Output the (x, y) coordinate of the center of the cell containing the given text.  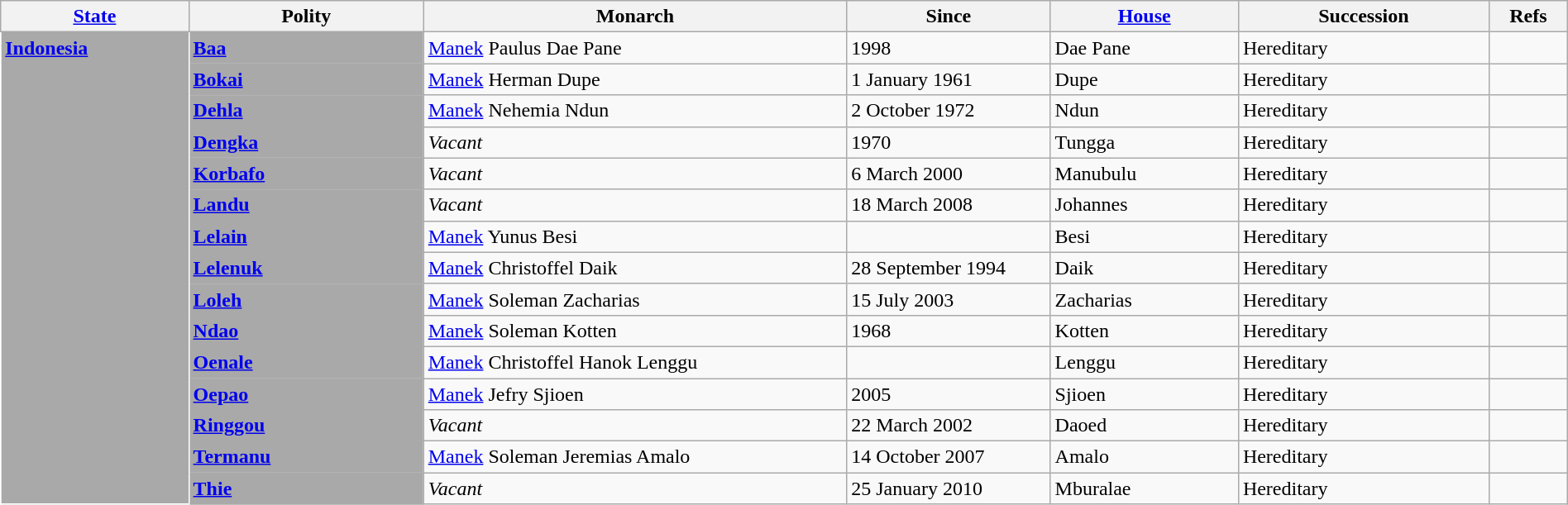
Landu (306, 205)
2 October 1972 (949, 111)
Sjioen (1145, 394)
Ringgou (306, 426)
Manek Soleman Jeremias Amalo (635, 457)
6 March 2000 (949, 174)
Polity (306, 17)
15 July 2003 (949, 299)
Manubulu (1145, 174)
Ndao (306, 331)
2005 (949, 394)
Besi (1145, 236)
Manek Christoffel Hanok Lenggu (635, 362)
18 March 2008 (949, 205)
Manek Soleman Kotten (635, 331)
Termanu (306, 457)
Succession (1363, 17)
Manek Jefry Sjioen (635, 394)
Oenale (306, 362)
Mburalae (1145, 488)
22 March 2002 (949, 426)
Kotten (1145, 331)
Since (949, 17)
Monarch (635, 17)
Daik (1145, 268)
Ndun (1145, 111)
Johannes (1145, 205)
1 January 1961 (949, 79)
State (94, 17)
25 January 2010 (949, 488)
Indonesia (94, 268)
Bokai (306, 79)
Manek Yunus Besi (635, 236)
Baa (306, 48)
14 October 2007 (949, 457)
Korbafo (306, 174)
Lenggu (1145, 362)
Dengka (306, 142)
Amalo (1145, 457)
1998 (949, 48)
Tungga (1145, 142)
Loleh (306, 299)
Manek Paulus Dae Pane (635, 48)
Oepao (306, 394)
Dehla (306, 111)
Refs (1528, 17)
1970 (949, 142)
Zacharias (1145, 299)
Manek Herman Dupe (635, 79)
Lelain (306, 236)
House (1145, 17)
Manek Christoffel Daik (635, 268)
Dupe (1145, 79)
1968 (949, 331)
Dae Pane (1145, 48)
Daoed (1145, 426)
Lelenuk (306, 268)
Manek Soleman Zacharias (635, 299)
Thie (306, 488)
Manek Nehemia Ndun (635, 111)
28 September 1994 (949, 268)
